Determine the (x, y) coordinate at the center of the cell enclosing the given text.  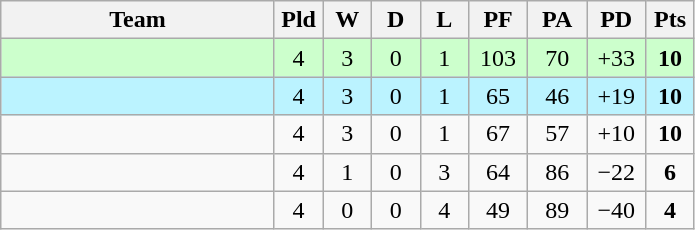
W (348, 20)
49 (498, 210)
103 (498, 58)
Pts (670, 20)
PF (498, 20)
+33 (616, 58)
46 (558, 96)
6 (670, 172)
−40 (616, 210)
57 (558, 134)
67 (498, 134)
L (444, 20)
Pld (298, 20)
+19 (616, 96)
−22 (616, 172)
86 (558, 172)
64 (498, 172)
70 (558, 58)
89 (558, 210)
Team (138, 20)
PA (558, 20)
65 (498, 96)
PD (616, 20)
+10 (616, 134)
D (396, 20)
